Locate the cell with the specified text and output its [x, y] center coordinate. 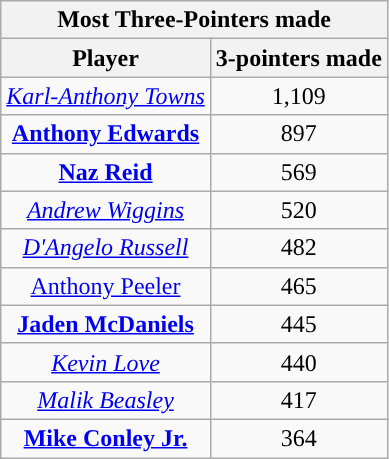
1,109 [298, 96]
Anthony Edwards [106, 134]
417 [298, 400]
Malik Beasley [106, 400]
Andrew Wiggins [106, 210]
569 [298, 172]
440 [298, 362]
Player [106, 58]
Naz Reid [106, 172]
364 [298, 438]
Karl-Anthony Towns [106, 96]
Mike Conley Jr. [106, 438]
465 [298, 286]
445 [298, 324]
897 [298, 134]
Jaden McDaniels [106, 324]
520 [298, 210]
Most Three-Pointers made [194, 20]
Kevin Love [106, 362]
3-pointers made [298, 58]
482 [298, 248]
Anthony Peeler [106, 286]
D'Angelo Russell [106, 248]
